Locate the cell with the specified text and output its (X, Y) center coordinate. 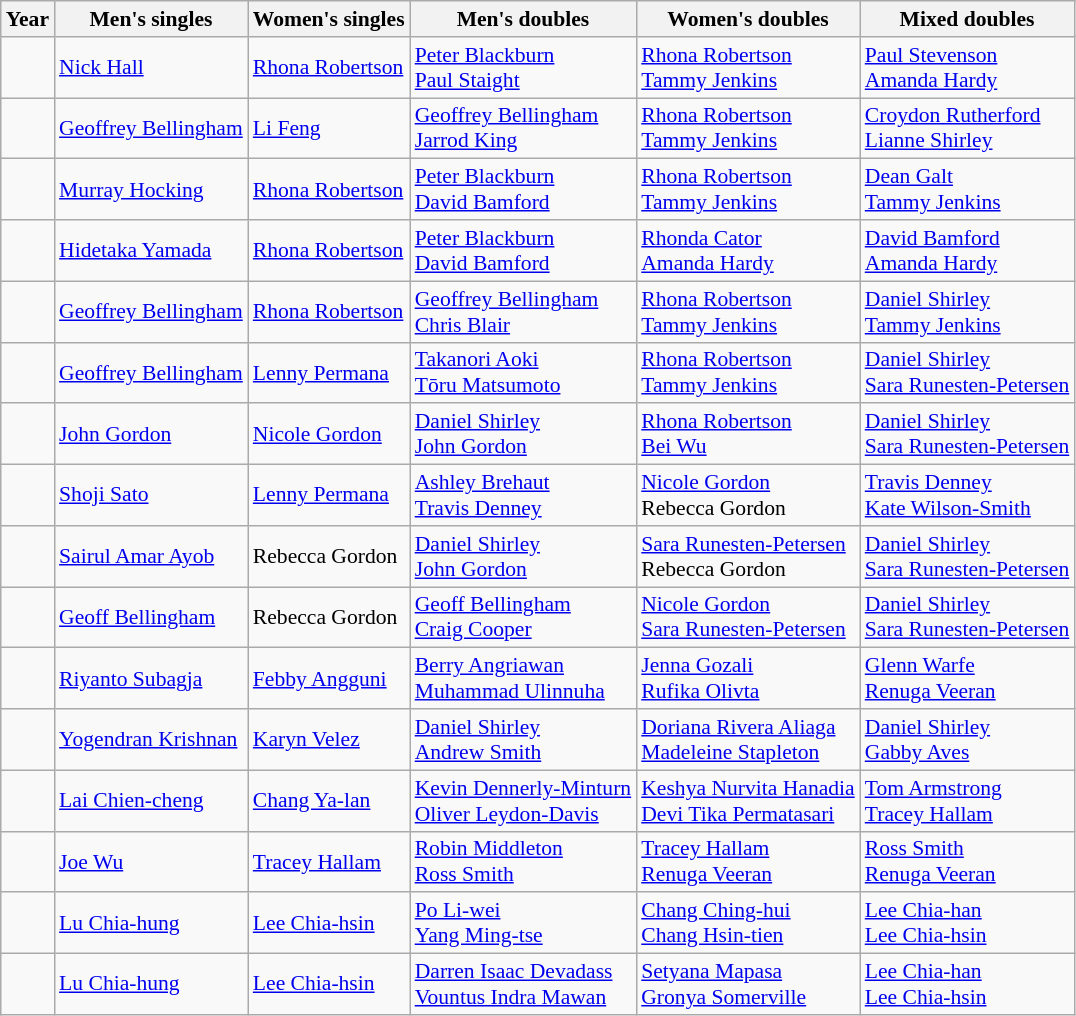
Jenna Gozali Rufika Olivta (748, 678)
Rhona Robertson Bei Wu (748, 434)
Tracey Hallam (329, 862)
Daniel Shirley Tammy Jenkins (968, 312)
Sairul Amar Ayob (151, 556)
Robin Middleton Ross Smith (524, 862)
Berry Angriawan Muhammad Ulinnuha (524, 678)
Year (28, 19)
Men's doubles (524, 19)
Mixed doubles (968, 19)
David Bamford Amanda Hardy (968, 250)
Sara Runesten-Petersen Rebecca Gordon (748, 556)
Takanori Aoki Tōru Matsumoto (524, 372)
Lai Chien-cheng (151, 800)
Nicole Gordon Rebecca Gordon (748, 496)
Women's singles (329, 19)
Daniel Shirley Gabby Aves (968, 740)
Paul Stevenson Amanda Hardy (968, 68)
Geoff Bellingham Craig Cooper (524, 618)
Geoffrey Bellingham Jarrod King (524, 128)
Li Feng (329, 128)
Men's singles (151, 19)
Tom Armstrong Tracey Hallam (968, 800)
Po Li-wei Yang Ming-tse (524, 924)
Kevin Dennerly-Minturn Oliver Leydon-Davis (524, 800)
Doriana Rivera Aliaga Madeleine Stapleton (748, 740)
Peter Blackburn Paul Staight (524, 68)
Geoff Bellingham (151, 618)
Keshya Nurvita Hanadia Devi Tika Permatasari (748, 800)
Ashley Brehaut Travis Denney (524, 496)
Riyanto Subagja (151, 678)
Rhonda Cator Amanda Hardy (748, 250)
Glenn Warfe Renuga Veeran (968, 678)
Murray Hocking (151, 190)
Ross Smith Renuga Veeran (968, 862)
Chang Ching-hui Chang Hsin-tien (748, 924)
Croydon Rutherford Lianne Shirley (968, 128)
Dean Galt Tammy Jenkins (968, 190)
Joe Wu (151, 862)
Febby Angguni (329, 678)
Yogendran Krishnan (151, 740)
Geoffrey Bellingham Chris Blair (524, 312)
Setyana Mapasa Gronya Somerville (748, 984)
Nick Hall (151, 68)
Daniel Shirley Andrew Smith (524, 740)
Hidetaka Yamada (151, 250)
Nicole Gordon Sara Runesten-Petersen (748, 618)
Karyn Velez (329, 740)
Chang Ya-lan (329, 800)
John Gordon (151, 434)
Tracey Hallam Renuga Veeran (748, 862)
Darren Isaac Devadass Vountus Indra Mawan (524, 984)
Nicole Gordon (329, 434)
Shoji Sato (151, 496)
Women's doubles (748, 19)
Travis Denney Kate Wilson-Smith (968, 496)
